Locate the cell with the specified text and output its [X, Y] center coordinate. 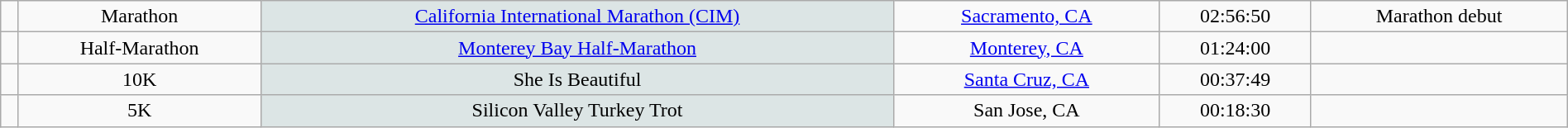
Marathon [140, 17]
Santa Cruz, CA [1027, 79]
Monterey Bay Half-Marathon [577, 48]
Half-Marathon [140, 48]
Monterey, CA [1027, 48]
Sacramento, CA [1027, 17]
01:24:00 [1236, 48]
02:56:50 [1236, 17]
00:37:49 [1236, 79]
Silicon Valley Turkey Trot [577, 111]
Marathon debut [1439, 17]
10K [140, 79]
00:18:30 [1236, 111]
5K [140, 111]
She Is Beautiful [577, 79]
San Jose, CA [1027, 111]
California International Marathon (CIM) [577, 17]
